Pinpoint the cell where the given text exists, returning its (x, y) midpoint coordinate. 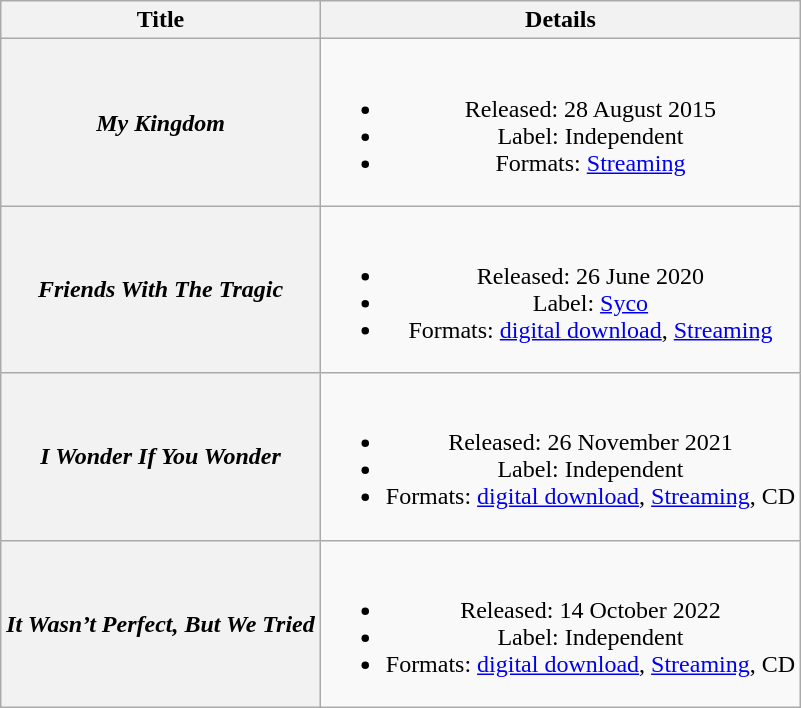
I Wonder If You Wonder (161, 456)
Details (560, 20)
My Kingdom (161, 122)
Title (161, 20)
It Wasn’t Perfect, But We Tried (161, 624)
Released: 26 June 2020Label: SycoFormats: digital download, Streaming (560, 290)
Released: 26 November 2021Label: IndependentFormats: digital download, Streaming, CD (560, 456)
Released: 14 October 2022Label: IndependentFormats: digital download, Streaming, CD (560, 624)
Friends With The Tragic (161, 290)
Released: 28 August 2015Label: IndependentFormats: Streaming (560, 122)
